Determine the (X, Y) coordinate at the center of the cell enclosing the given text.  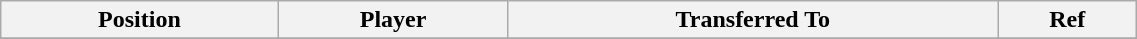
Player (393, 20)
Ref (1068, 20)
Position (140, 20)
Transferred To (753, 20)
